From the cell containing the given text, extract its center point as [x, y] coordinate. 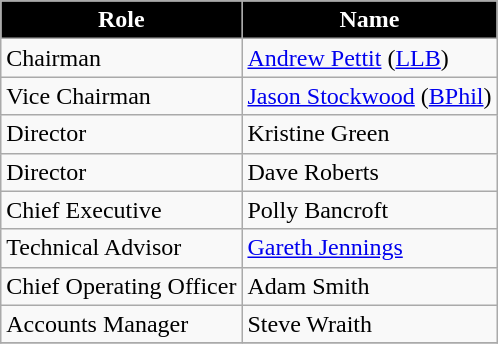
Chairman [122, 58]
Chief Operating Officer [122, 286]
Polly Bancroft [370, 210]
Role [122, 20]
Adam Smith [370, 286]
Name [370, 20]
Steve Wraith [370, 324]
Andrew Pettit (LLB) [370, 58]
Dave Roberts [370, 172]
Jason Stockwood (BPhil) [370, 96]
Technical Advisor [122, 248]
Gareth Jennings [370, 248]
Vice Chairman [122, 96]
Chief Executive [122, 210]
Kristine Green [370, 134]
Accounts Manager [122, 324]
